Provide the [X, Y] coordinate of the cell's center where the given text is located.  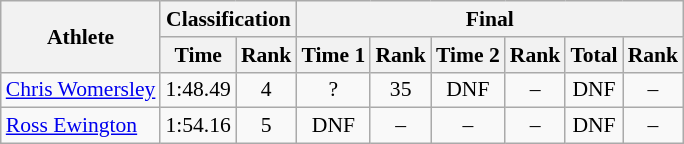
Total [594, 55]
Athlete [81, 36]
Time 1 [333, 55]
Time [198, 55]
Classification [228, 19]
Time 2 [468, 55]
Final [490, 19]
5 [266, 126]
1:48.49 [198, 90]
? [333, 90]
1:54.16 [198, 126]
35 [400, 90]
Chris Womersley [81, 90]
4 [266, 90]
Ross Ewington [81, 126]
